Capture the cell that displays the provided text and extract its (X, Y) central coordinate. 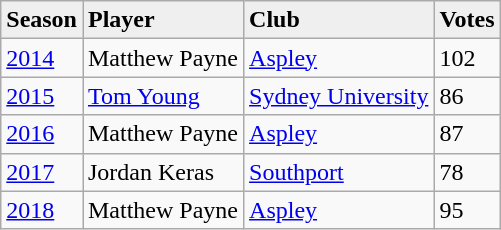
2014 (42, 58)
Southport (339, 172)
2018 (42, 210)
Season (42, 20)
Club (339, 20)
95 (467, 210)
Votes (467, 20)
Sydney University (339, 96)
Player (162, 20)
2016 (42, 134)
2015 (42, 96)
2017 (42, 172)
Tom Young (162, 96)
Jordan Keras (162, 172)
86 (467, 96)
87 (467, 134)
78 (467, 172)
102 (467, 58)
